Scan for the cell matching the given text and deliver its [x, y] coordinate at center. 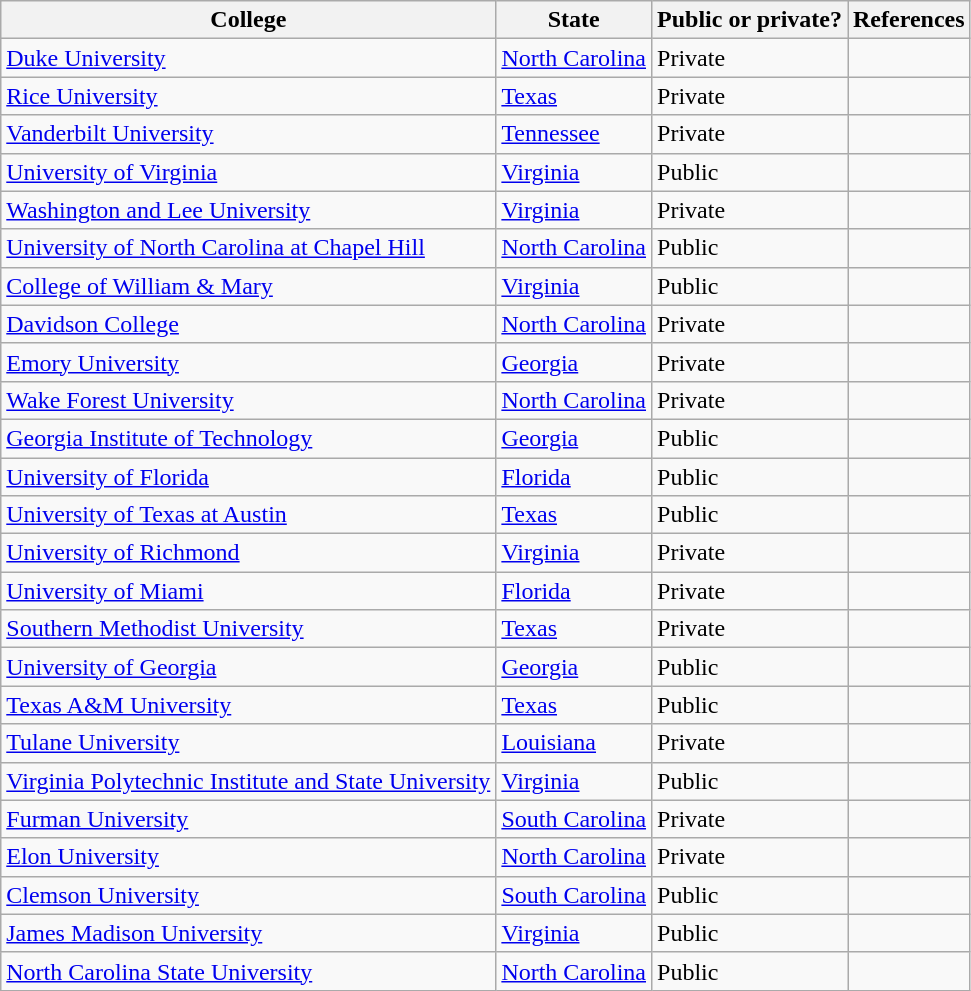
Davidson College [248, 324]
University of Virginia [248, 172]
Texas A&M University [248, 705]
Emory University [248, 362]
College of William & Mary [248, 286]
Tennessee [574, 134]
College [248, 20]
University of North Carolina at Chapel Hill [248, 248]
Louisiana [574, 743]
Public or private? [750, 20]
James Madison University [248, 933]
State [574, 20]
Clemson University [248, 895]
Southern Methodist University [248, 629]
Furman University [248, 819]
Tulane University [248, 743]
University of Richmond [248, 553]
Washington and Lee University [248, 210]
North Carolina State University [248, 971]
Duke University [248, 58]
University of Texas at Austin [248, 515]
Wake Forest University [248, 400]
Elon University [248, 857]
University of Florida [248, 477]
University of Georgia [248, 667]
Georgia Institute of Technology [248, 438]
Vanderbilt University [248, 134]
References [910, 20]
Virginia Polytechnic Institute and State University [248, 781]
Rice University [248, 96]
University of Miami [248, 591]
